Find where the given text appears and provide that cell's center as (X, Y) coordinate. 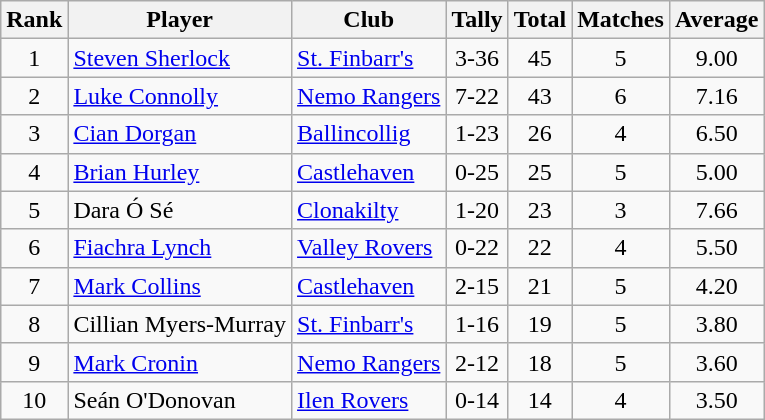
0-14 (477, 400)
Clonakilty (369, 210)
9.00 (716, 58)
Rank (34, 20)
0-25 (477, 172)
5.50 (716, 248)
Matches (621, 20)
8 (34, 324)
Seán O'Donovan (180, 400)
Player (180, 20)
43 (540, 96)
45 (540, 58)
1-23 (477, 134)
1-16 (477, 324)
Ballincollig (369, 134)
Steven Sherlock (180, 58)
2 (34, 96)
9 (34, 362)
23 (540, 210)
Brian Hurley (180, 172)
7.66 (716, 210)
Ilen Rovers (369, 400)
3.60 (716, 362)
Mark Cronin (180, 362)
7-22 (477, 96)
26 (540, 134)
25 (540, 172)
Total (540, 20)
Cillian Myers-Murray (180, 324)
6.50 (716, 134)
19 (540, 324)
1 (34, 58)
2-15 (477, 286)
4.20 (716, 286)
0-22 (477, 248)
3.80 (716, 324)
1-20 (477, 210)
Luke Connolly (180, 96)
3.50 (716, 400)
Club (369, 20)
Valley Rovers (369, 248)
Fiachra Lynch (180, 248)
3-36 (477, 58)
10 (34, 400)
18 (540, 362)
7 (34, 286)
Cian Dorgan (180, 134)
Average (716, 20)
2-12 (477, 362)
21 (540, 286)
14 (540, 400)
Mark Collins (180, 286)
Tally (477, 20)
5.00 (716, 172)
Dara Ó Sé (180, 210)
7.16 (716, 96)
22 (540, 248)
